Find where the given text appears and provide that cell's center as [X, Y] coordinate. 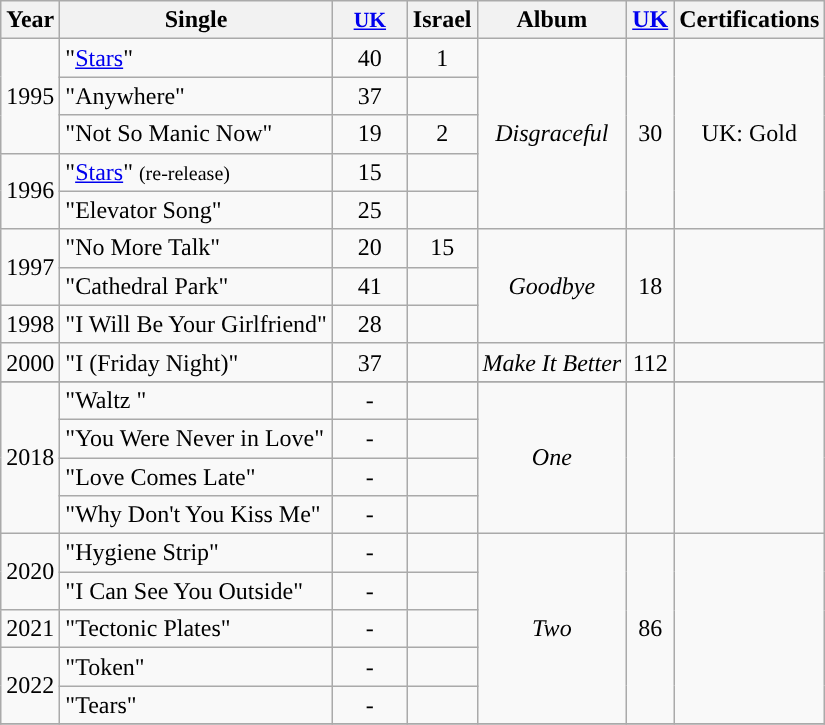
Goodbye [552, 286]
1997 [30, 267]
UK: Gold [750, 134]
"Elevator Song" [196, 210]
"Hygiene Strip" [196, 553]
2021 [30, 629]
"You Were Never in Love" [196, 438]
2018 [30, 457]
2020 [30, 572]
30 [650, 134]
112 [650, 362]
2022 [30, 686]
"Waltz " [196, 400]
"Cathedral Park" [196, 286]
Israel [442, 20]
Two [552, 629]
1995 [30, 96]
1 [442, 58]
"Stars" (re-release) [196, 172]
"Why Don't You Kiss Me" [196, 515]
"Love Comes Late" [196, 477]
"Not So Manic Now" [196, 134]
1998 [30, 324]
"I Will Be Your Girlfriend" [196, 324]
"I (Friday Night)" [196, 362]
Certifications [750, 20]
"Token" [196, 667]
86 [650, 629]
Make It Better [552, 362]
"Tears" [196, 705]
Single [196, 20]
Disgraceful [552, 134]
Album [552, 20]
1996 [30, 191]
"Tectonic Plates" [196, 629]
"I Can See You Outside" [196, 591]
2 [442, 134]
One [552, 457]
40 [370, 58]
19 [370, 134]
41 [370, 286]
28 [370, 324]
"No More Talk" [196, 248]
25 [370, 210]
"Stars" [196, 58]
2000 [30, 362]
18 [650, 286]
Year [30, 20]
20 [370, 248]
"Anywhere" [196, 96]
